Output the (x, y) coordinate of the center of the cell containing the given text.  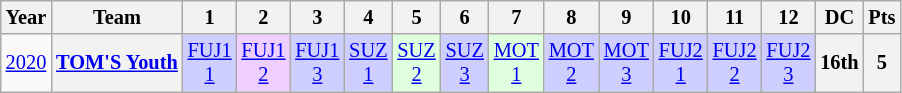
7 (516, 17)
FUJ13 (317, 63)
FUJ11 (210, 63)
TOM'S Youth (116, 63)
FUJ12 (264, 63)
Pts (882, 17)
12 (788, 17)
1 (210, 17)
4 (368, 17)
MOT2 (572, 63)
10 (681, 17)
Year (26, 17)
2 (264, 17)
FUJ23 (788, 63)
9 (626, 17)
2020 (26, 63)
Team (116, 17)
FUJ22 (735, 63)
MOT3 (626, 63)
SUZ1 (368, 63)
3 (317, 17)
SUZ2 (416, 63)
MOT1 (516, 63)
SUZ3 (465, 63)
8 (572, 17)
16th (839, 63)
11 (735, 17)
FUJ21 (681, 63)
DC (839, 17)
6 (465, 17)
